Pinpoint the cell where the given text exists, returning its [X, Y] midpoint coordinate. 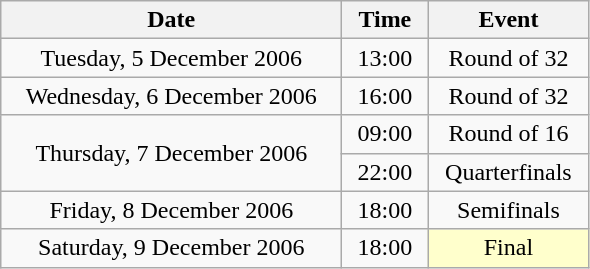
13:00 [385, 58]
Tuesday, 5 December 2006 [172, 58]
22:00 [385, 172]
Friday, 8 December 2006 [172, 210]
Wednesday, 6 December 2006 [172, 96]
Date [172, 20]
Thursday, 7 December 2006 [172, 153]
Event [508, 20]
09:00 [385, 134]
Saturday, 9 December 2006 [172, 248]
16:00 [385, 96]
Semifinals [508, 210]
Round of 16 [508, 134]
Final [508, 248]
Time [385, 20]
Quarterfinals [508, 172]
